Search for the cell housing the specified text and yield its [X, Y] center coordinate. 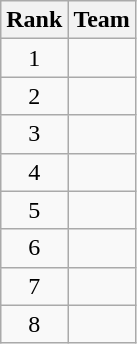
2 [34, 96]
Rank [34, 20]
7 [34, 286]
4 [34, 172]
6 [34, 248]
Team [102, 20]
1 [34, 58]
3 [34, 134]
5 [34, 210]
8 [34, 324]
